From the cell containing the given text, extract its center point as [x, y] coordinate. 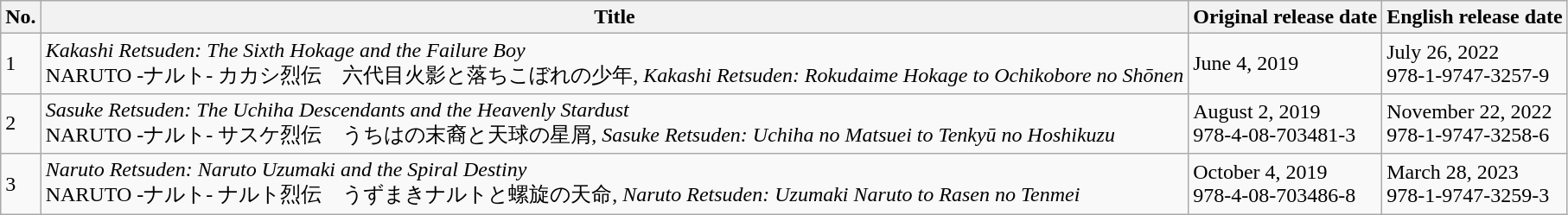
November 22, 2022978-1-9747-3258-6 [1475, 123]
2 [21, 123]
March 28, 2023978-1-9747-3259-3 [1475, 184]
Title [615, 17]
3 [21, 184]
Naruto Retsuden: Naruto Uzumaki and the Spiral DestinyNARUTO -ナルト- ナルト烈伝 うずまきナルトと螺旋の天命, Naruto Retsuden: Uzumaki Naruto to Rasen no Tenmei [615, 184]
1 [21, 64]
October 4, 2019978-4-08-703486-8 [1285, 184]
English release date [1475, 17]
July 26, 2022978-1-9747-3257-9 [1475, 64]
Original release date [1285, 17]
Kakashi Retsuden: The Sixth Hokage and the Failure BoyNARUTO -ナルト- カカシ烈伝 六代目火影と落ちこぼれの少年, Kakashi Retsuden: Rokudaime Hokage to Ochikobore no Shōnen [615, 64]
August 2, 2019978-4-08-703481-3 [1285, 123]
No. [21, 17]
June 4, 2019 [1285, 64]
